Extract the [x, y] coordinate from the center of the cell holding the provided text.  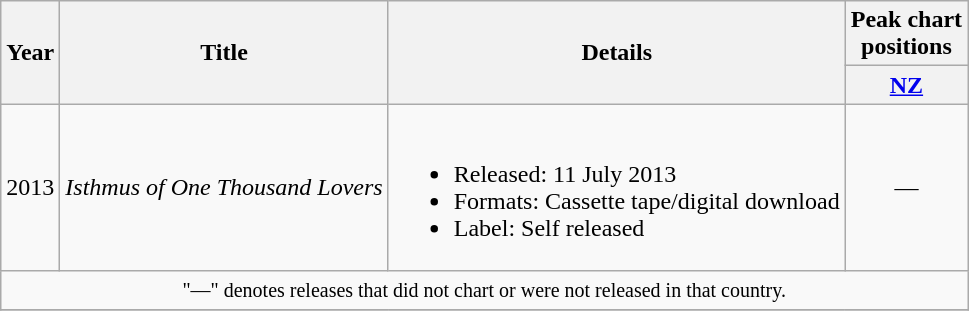
Peak chartpositions [906, 34]
NZ [906, 85]
Details [616, 52]
2013 [30, 188]
Title [224, 52]
"—" denotes releases that did not chart or were not released in that country. [484, 290]
Year [30, 52]
— [906, 188]
Isthmus of One Thousand Lovers [224, 188]
Released: 11 July 2013Formats: Cassette tape/digital downloadLabel: Self released [616, 188]
